Output the (X, Y) coordinate of the center of the cell containing the given text.  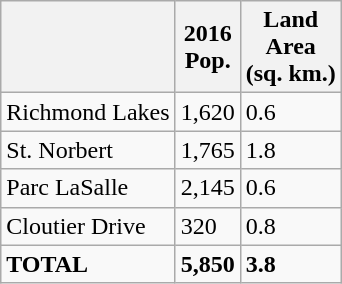
Richmond Lakes (88, 112)
2,145 (208, 188)
2016Pop. (208, 47)
1,620 (208, 112)
1.8 (290, 150)
LandArea(sq. km.) (290, 47)
Parc LaSalle (88, 188)
Cloutier Drive (88, 226)
St. Norbert (88, 150)
TOTAL (88, 264)
5,850 (208, 264)
3.8 (290, 264)
1,765 (208, 150)
0.8 (290, 226)
320 (208, 226)
